From the cell containing the given text, extract its center point as [x, y] coordinate. 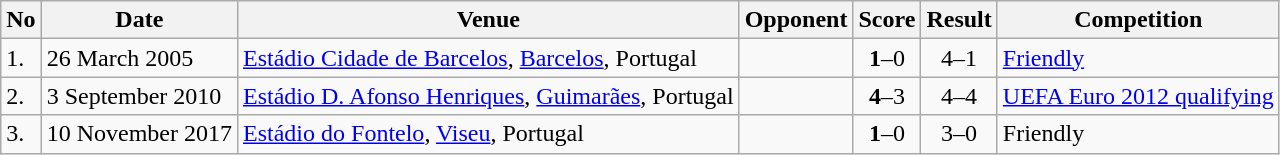
Estádio do Fontelo, Viseu, Portugal [489, 134]
3–0 [959, 134]
26 March 2005 [139, 58]
4–3 [887, 96]
4–1 [959, 58]
Date [139, 20]
2. [21, 96]
3 September 2010 [139, 96]
Score [887, 20]
No [21, 20]
Opponent [796, 20]
1. [21, 58]
Estádio D. Afonso Henriques, Guimarães, Portugal [489, 96]
4–4 [959, 96]
Competition [1138, 20]
Result [959, 20]
UEFA Euro 2012 qualifying [1138, 96]
10 November 2017 [139, 134]
Venue [489, 20]
Estádio Cidade de Barcelos, Barcelos, Portugal [489, 58]
3. [21, 134]
